Output the (x, y) coordinate of the center of the cell containing the given text.  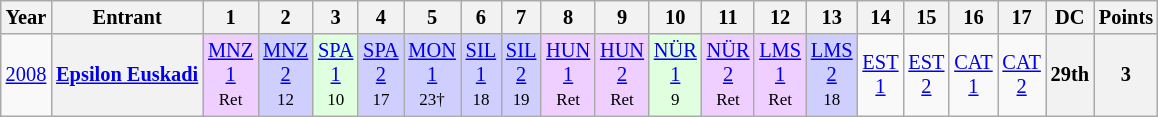
NÜR2Ret (728, 75)
LMS218 (832, 75)
6 (481, 17)
CAT1 (973, 75)
EST2 (926, 75)
HUN2Ret (622, 75)
SIL219 (521, 75)
12 (780, 17)
7 (521, 17)
15 (926, 17)
MNZ1Ret (230, 75)
16 (973, 17)
10 (676, 17)
EST1 (881, 75)
Epsilon Euskadi (127, 75)
SPA110 (336, 75)
NÜR19 (676, 75)
17 (1022, 17)
MNZ212 (286, 75)
4 (380, 17)
5 (432, 17)
HUN1Ret (568, 75)
2008 (26, 75)
8 (568, 17)
13 (832, 17)
11 (728, 17)
SPA217 (380, 75)
SIL118 (481, 75)
14 (881, 17)
MON123† (432, 75)
LMS1Ret (780, 75)
Points (1126, 17)
Entrant (127, 17)
2 (286, 17)
29th (1070, 75)
9 (622, 17)
CAT2 (1022, 75)
DC (1070, 17)
1 (230, 17)
Year (26, 17)
